Extract the (X, Y) coordinate from the center of the cell holding the provided text.  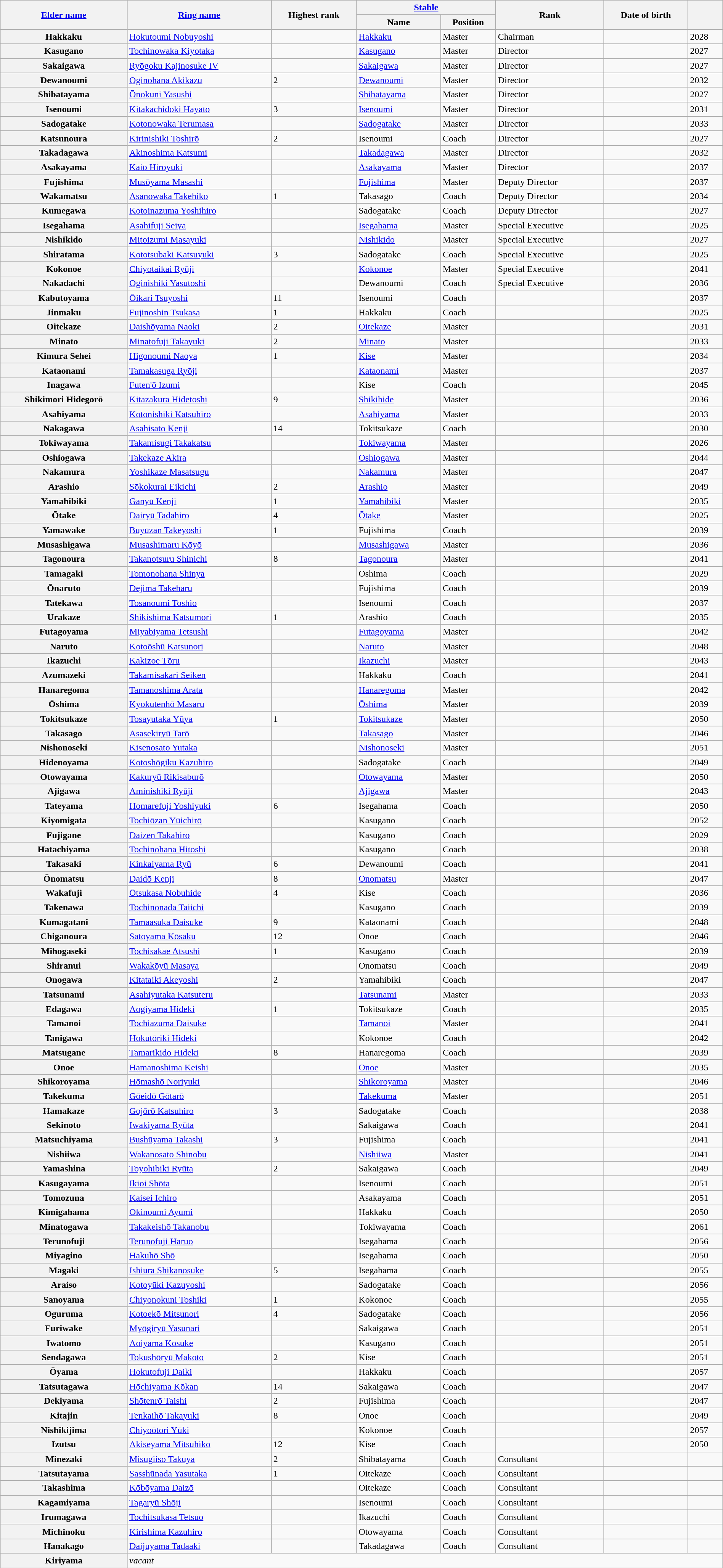
Mihogaseki (64, 951)
Ōtsukasa Nobuhide (199, 893)
Aoiyama Kōsuke (199, 1343)
Kakizoe Tōru (199, 661)
Elder name (64, 15)
Nakagawa (64, 429)
Kagamiyama (64, 1502)
Ikioi Shōta (199, 1183)
Hidenoyama (64, 762)
Wakafuji (64, 893)
Ōnokuni Yasushi (199, 95)
Ōikari Tsuyoshi (199, 298)
Sekinoto (64, 1125)
Kaisei Ichiro (199, 1198)
Fujinoshin Tsukasa (199, 312)
Takekaze Akira (199, 458)
Kotoinazuma Yoshihiro (199, 211)
Inagawa (64, 385)
Kimigahama (64, 1212)
Hanakago (64, 1546)
Hakuhō Shō (199, 1256)
Tamanoshima Arata (199, 690)
2061 (705, 1227)
Futen'ō Izumi (199, 385)
Kinkaiyama Ryū (199, 864)
Asahisato Kenji (199, 429)
Takamisakari Seiken (199, 675)
Kitakachidoki Hayato (199, 109)
Hamanoshima Keishi (199, 1067)
Aminishiki Ryūji (199, 791)
Chiyotaikai Ryūji (199, 269)
Okinoumi Ayumi (199, 1212)
Kotoōshū Katsunori (199, 646)
Tochinonada Taiichi (199, 908)
Shiratama (64, 254)
Furiwake (64, 1328)
Kumagatani (64, 922)
Asahifuji Seiya (199, 225)
Date of birth (646, 15)
Jinmaku (64, 312)
Tenkaihō Takayuki (199, 1415)
Kasugayama (64, 1183)
Katsunoura (64, 138)
Azumazeki (64, 675)
Kitazakura Hidetoshi (199, 399)
Asahiyutaka Katsuteru (199, 994)
Mitoizumi Masayuki (199, 240)
11 (314, 298)
Kaiō Hiroyuki (199, 167)
Yoshikaze Masatsugu (199, 472)
Wakanosato Shinobu (199, 1154)
Ishiura Shikanosuke (199, 1270)
Tamakasuga Ryōji (199, 370)
Kiriyama (64, 1560)
Onogawa (64, 980)
Kototsubaki Katsuyuki (199, 254)
2028 (705, 37)
Sasshūnada Yasutaka (199, 1473)
Shikimori Hidegorō (64, 399)
Fujigane (64, 835)
Position (468, 22)
2052 (705, 820)
Shiranui (64, 966)
Kirishima Kazuhiro (199, 1531)
Kōbōyama Daizō (199, 1488)
Kitataiki Akeyoshi (199, 980)
Matsuchiyama (64, 1140)
Urakaze (64, 617)
Tochisakae Atsushi (199, 951)
Tochiazuma Daisuke (199, 1023)
Hokutoumi Nobuyoshi (199, 37)
Asasekiryū Tarō (199, 733)
Chiyonokuni Toshiki (199, 1299)
Wakamatsu (64, 196)
Hōmashō Noriyuki (199, 1081)
Tochinowaka Kiyotaka (199, 51)
Takakeishō Takanobu (199, 1227)
Kotoyūki Kazuyoshi (199, 1285)
Izutsu (64, 1444)
Irumagawa (64, 1517)
Tokushōryū Makoto (199, 1358)
Daidō Kenji (199, 878)
Wakakōyū Masaya (199, 966)
2045 (705, 385)
Ring name (199, 15)
Ganyū Kenji (199, 501)
Chiganoura (64, 937)
Homarefuji Yoshiyuki (199, 806)
Misugiiso Takuya (199, 1459)
Dairyū Tadahiro (199, 516)
Minatofuji Takayuki (199, 341)
Yamawake (64, 530)
Oginohana Akikazu (199, 80)
Kotonowaka Terumasa (199, 124)
Highest rank (314, 15)
2044 (705, 458)
Nakadachi (64, 283)
Iwatomo (64, 1343)
Kimura Sehei (64, 356)
Hokutōriki Hideki (199, 1038)
Iwakiyama Ryūta (199, 1125)
Hokutofuji Daiki (199, 1372)
Takamisugi Takakatsu (199, 443)
Ōnaruto (64, 588)
Nishikijima (64, 1430)
Tanigawa (64, 1038)
Aogiyama Hideki (199, 1009)
Miyabiyama Tetsushi (199, 631)
Kirinishiki Toshirō (199, 138)
Sanoyama (64, 1299)
Tomonohana Shinya (199, 574)
Minezaki (64, 1459)
Tagaryū Shōji (199, 1502)
Kisenosato Yutaka (199, 748)
Stable (426, 8)
Daishōyama Naoki (199, 327)
Kyokutenhō Masaru (199, 704)
Tateyama (64, 806)
Yamashina (64, 1169)
Toyohibiki Ryūta (199, 1169)
Kotoshōgiku Kazuhiro (199, 762)
Musōyama Masashi (199, 182)
Tosayutaka Yūya (199, 719)
Matsugane (64, 1052)
5 (314, 1270)
Sōkokurai Eikichi (199, 487)
Tamaasuka Daisuke (199, 922)
Tomozuna (64, 1198)
Dejima Takeharu (199, 588)
Minatogawa (64, 1227)
Tamarikido Hideki (199, 1052)
Bushūyama Takashi (199, 1140)
Dekiyama (64, 1401)
Tatsutagawa (64, 1386)
Musashimaru Kōyō (199, 545)
Myōgiryū Yasunari (199, 1328)
Daizen Takahiro (199, 835)
Hamakaze (64, 1111)
Kotonishiki Katsuhiro (199, 414)
Terunofuji (64, 1241)
Miyagino (64, 1256)
Chiyoōtori Yūki (199, 1430)
Terunofuji Haruo (199, 1241)
Tatekawa (64, 602)
Takashima (64, 1488)
Kakuryū Rikisaburō (199, 777)
Tosanoumi Toshio (199, 602)
Tatsutayama (64, 1473)
Satoyama Kōsaku (199, 937)
Michinoku (64, 1531)
Hōchiyama Kōkan (199, 1386)
Magaki (64, 1270)
Kumegawa (64, 211)
Kiyomigata (64, 820)
vacant (425, 1560)
Shōtenrō Taishi (199, 1401)
Kitajin (64, 1415)
Daijuyama Tadaaki (199, 1546)
Oginishiki Yasutoshi (199, 283)
Buyūzan Takeyoshi (199, 530)
Sendagawa (64, 1358)
Higonoumi Naoya (199, 356)
Gōeidō Gōtarō (199, 1096)
Shikishima Katsumori (199, 617)
Takanotsuru Shinichi (199, 559)
Takasaki (64, 864)
Gojōrō Katsuhiro (199, 1111)
Hatachiyama (64, 849)
Name (399, 22)
Tochinohana Hitoshi (199, 849)
2030 (705, 429)
Akiseyama Mitsuhiko (199, 1444)
Araiso (64, 1285)
Tochiōzan Yūichirō (199, 820)
Asanowaka Takehiko (199, 196)
Tamagaki (64, 574)
Akinoshima Katsumi (199, 153)
Takenawa (64, 908)
Tochitsukasa Tetsuo (199, 1517)
Ōyama (64, 1372)
Rank (550, 15)
Chairman (550, 37)
Oguruma (64, 1314)
Kotoekō Mitsunori (199, 1314)
Shikihide (399, 399)
2026 (705, 443)
Kabutoyama (64, 298)
Ryōgoku Kajinosuke IV (199, 66)
Edagawa (64, 1009)
